Extract the [x, y] coordinate from the center of the cell holding the provided text.  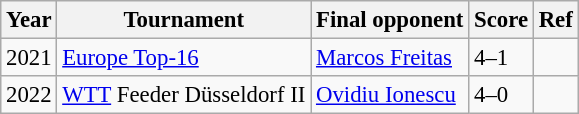
2021 [29, 58]
4–1 [502, 58]
Europe Top-16 [184, 58]
Score [502, 20]
Ovidiu Ionescu [390, 95]
2022 [29, 95]
Tournament [184, 20]
Marcos Freitas [390, 58]
Year [29, 20]
WTT Feeder Düsseldorf II [184, 95]
Ref [556, 20]
Final opponent [390, 20]
4–0 [502, 95]
